Find where the given text appears and provide that cell's center as (x, y) coordinate. 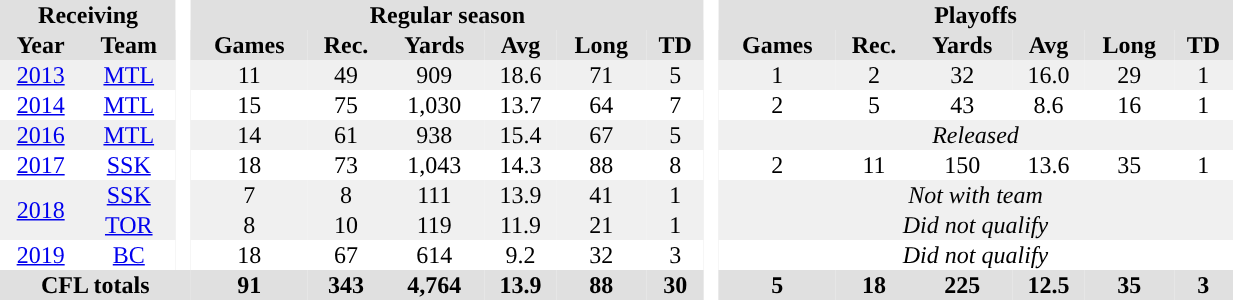
111 (434, 195)
71 (601, 75)
11.9 (521, 225)
2014 (40, 105)
64 (601, 105)
14.3 (521, 165)
49 (346, 75)
Playoffs (976, 15)
Team (128, 45)
1,043 (434, 165)
BC (128, 255)
938 (434, 135)
Year (40, 45)
TOR (128, 225)
Receiving (88, 15)
29 (1129, 75)
225 (962, 285)
4,764 (434, 285)
9.2 (521, 255)
13.7 (521, 105)
119 (434, 225)
16.0 (1049, 75)
2018 (40, 210)
13.6 (1049, 165)
2013 (40, 75)
614 (434, 255)
73 (346, 165)
12.5 (1049, 285)
343 (346, 285)
Not with team (976, 195)
1,030 (434, 105)
61 (346, 135)
2017 (40, 165)
30 (675, 285)
10 (346, 225)
150 (962, 165)
15.4 (521, 135)
21 (601, 225)
18.6 (521, 75)
41 (601, 195)
2019 (40, 255)
15 (250, 105)
16 (1129, 105)
CFL totals (96, 285)
909 (434, 75)
Regular season (448, 15)
8.6 (1049, 105)
91 (250, 285)
Released (976, 135)
2016 (40, 135)
75 (346, 105)
14 (250, 135)
43 (962, 105)
